Find where the given text appears and provide that cell's center as [x, y] coordinate. 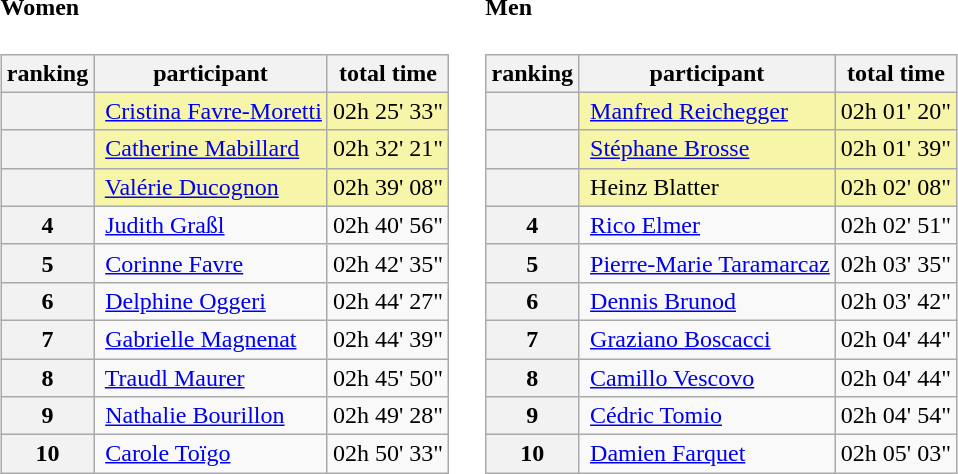
02h 03' 35" [896, 263]
02h 39' 08" [388, 187]
02h 02' 51" [896, 225]
Stéphane Brosse [708, 149]
Dennis Brunod [708, 301]
Graziano Boscacci [708, 339]
02h 50' 33" [388, 454]
Nathalie Bourillon [211, 416]
Traudl Maurer [211, 378]
Heinz Blatter [708, 187]
02h 49' 28" [388, 416]
02h 32' 21" [388, 149]
Cristina Favre-Moretti [211, 111]
Cédric Tomio [708, 416]
Manfred Reichegger [708, 111]
02h 01' 20" [896, 111]
Pierre-Marie Taramarcaz [708, 263]
Delphine Oggeri [211, 301]
02h 02' 08" [896, 187]
02h 45' 50" [388, 378]
Carole Toïgo [211, 454]
Judith Graßl [211, 225]
Camillo Vescovo [708, 378]
02h 04' 54" [896, 416]
Rico Elmer [708, 225]
Damien Farquet [708, 454]
02h 44' 27" [388, 301]
Gabrielle Magnenat [211, 339]
Corinne Favre [211, 263]
02h 25' 33" [388, 111]
Catherine Mabillard [211, 149]
02h 01' 39" [896, 149]
02h 05' 03" [896, 454]
02h 03' 42" [896, 301]
02h 42' 35" [388, 263]
Valérie Ducognon [211, 187]
02h 40' 56" [388, 225]
02h 44' 39" [388, 339]
